Return [x, y] of the center of cell containing provided text 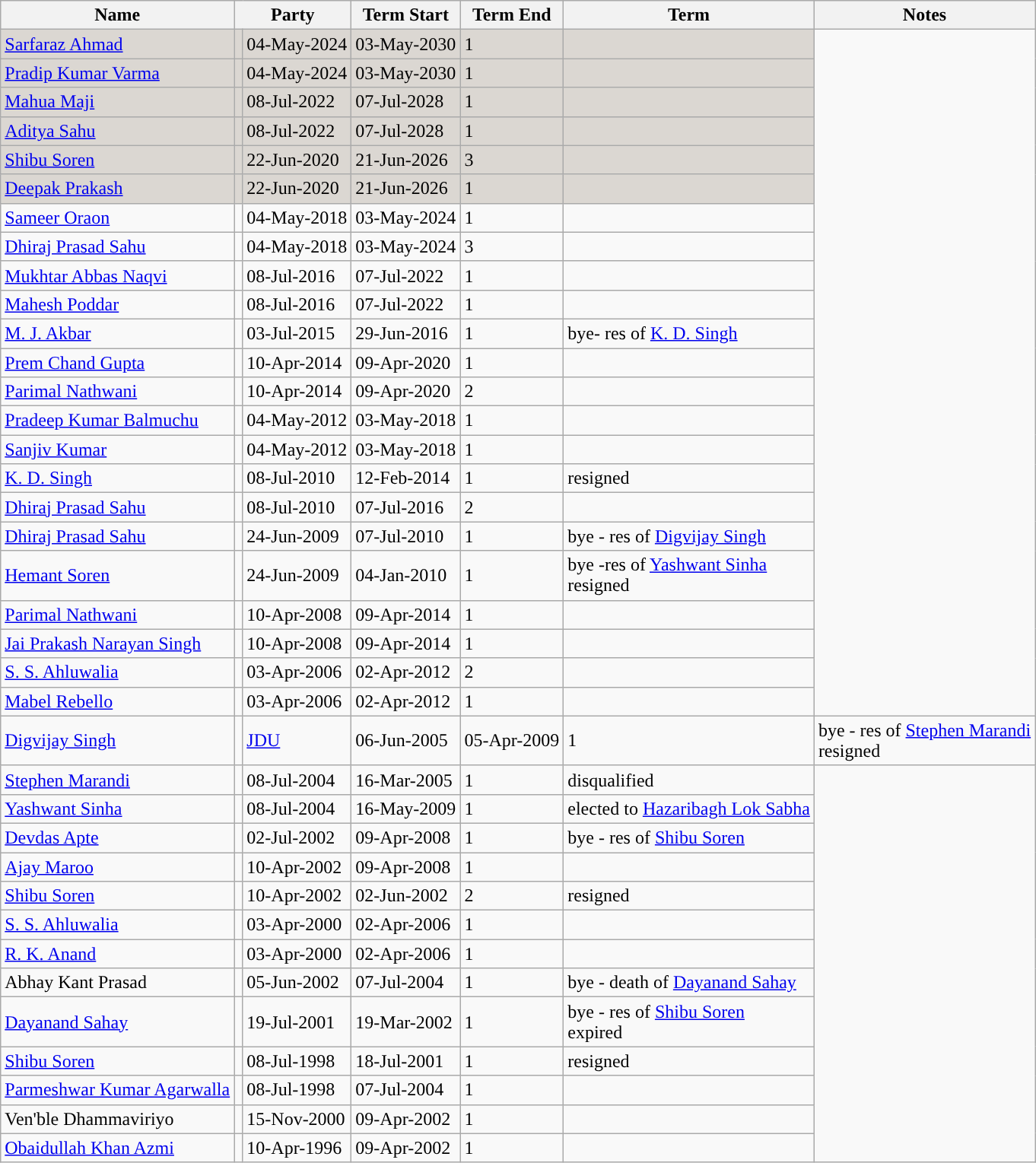
Pradip Kumar Varma [117, 73]
Prem Chand Gupta [117, 363]
04-Jan-2010 [406, 575]
12-Feb-2014 [406, 478]
Abhay Kant Prasad [117, 983]
29-Jun-2016 [406, 333]
Aditya Sahu [117, 131]
18-Jul-2001 [406, 1061]
JDU [297, 741]
Sanjiv Kumar [117, 450]
bye- res of K. D. Singh [689, 333]
Ajay Maroo [117, 866]
06-Jun-2005 [406, 741]
19-Jul-2001 [297, 1022]
Deepak Prakash [117, 189]
02-Jul-2002 [297, 837]
Mabel Rebello [117, 701]
Pradeep Kumar Balmuchu [117, 421]
bye - death of Dayanand Sahay [689, 983]
Dayanand Sahay [117, 1022]
15-Nov-2000 [297, 1119]
07-Jul-2010 [406, 536]
disqualified [689, 780]
Term End [512, 15]
Name [117, 15]
M. J. Akbar [117, 333]
bye - res of Shibu Soren [689, 837]
Parmeshwar Kumar Agarwalla [117, 1090]
Jai Prakash Narayan Singh [117, 643]
07-Jul-2016 [406, 507]
Obaidullah Khan Azmi [117, 1148]
16-Mar-2005 [406, 780]
Notes [924, 15]
Devdas Apte [117, 837]
10-Apr-1996 [297, 1148]
Digvijay Singh [117, 741]
05-Apr-2009 [512, 741]
16-May-2009 [406, 809]
Sarfaraz Ahmad [117, 44]
elected to Hazaribagh Lok Sabha [689, 809]
bye - res of Stephen Marandiresigned [924, 741]
Term Start [406, 15]
K. D. Singh [117, 478]
bye - res of Shibu Sorenexpired [689, 1022]
bye - res of Digvijay Singh [689, 536]
Mahesh Poddar [117, 304]
Mahua Maji [117, 102]
bye -res of Yashwant Sinharesigned [689, 575]
R. K. Anand [117, 954]
Ven'ble Dhammaviriyo [117, 1119]
Hemant Soren [117, 575]
Term [689, 15]
Sameer Oraon [117, 218]
Mukhtar Abbas Naqvi [117, 275]
19-Mar-2002 [406, 1022]
Party [293, 15]
Stephen Marandi [117, 780]
Yashwant Sinha [117, 809]
05-Jun-2002 [297, 983]
03-Jul-2015 [297, 333]
02-Jun-2002 [406, 896]
